Return the (x, y) coordinate for the center point of the cell that contains the specified text.  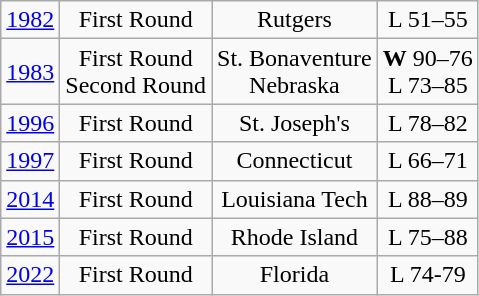
1996 (30, 123)
L 88–89 (428, 199)
2015 (30, 237)
Rhode Island (295, 237)
1983 (30, 72)
Rutgers (295, 20)
2014 (30, 199)
St. Joseph's (295, 123)
Florida (295, 275)
L 78–82 (428, 123)
L 66–71 (428, 161)
2022 (30, 275)
L 74-79 (428, 275)
Connecticut (295, 161)
Louisiana Tech (295, 199)
L 51–55 (428, 20)
1982 (30, 20)
L 75–88 (428, 237)
St. BonaventureNebraska (295, 72)
W 90–76L 73–85 (428, 72)
First RoundSecond Round (136, 72)
1997 (30, 161)
